Provide the [x, y] coordinate of the cell's center where the given text is located.  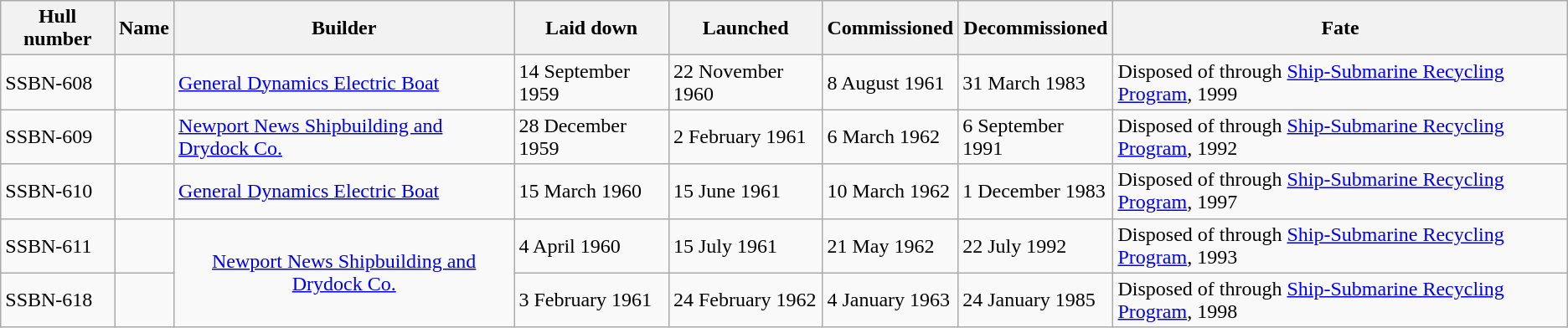
SSBN-618 [58, 300]
Disposed of through Ship-Submarine Recycling Program, 1997 [1340, 191]
SSBN-609 [58, 137]
28 December 1959 [591, 137]
SSBN-608 [58, 82]
15 March 1960 [591, 191]
Disposed of through Ship-Submarine Recycling Program, 1999 [1340, 82]
24 February 1962 [745, 300]
15 June 1961 [745, 191]
Disposed of through Ship-Submarine Recycling Program, 1992 [1340, 137]
10 March 1962 [890, 191]
6 March 1962 [890, 137]
14 September 1959 [591, 82]
Launched [745, 28]
6 September 1991 [1035, 137]
Disposed of through Ship-Submarine Recycling Program, 1993 [1340, 246]
24 January 1985 [1035, 300]
8 August 1961 [890, 82]
SSBN-611 [58, 246]
1 December 1983 [1035, 191]
Fate [1340, 28]
Laid down [591, 28]
Commissioned [890, 28]
Decommissioned [1035, 28]
3 February 1961 [591, 300]
Disposed of through Ship-Submarine Recycling Program, 1998 [1340, 300]
15 July 1961 [745, 246]
31 March 1983 [1035, 82]
2 February 1961 [745, 137]
Name [144, 28]
Builder [344, 28]
22 July 1992 [1035, 246]
Hull number [58, 28]
4 January 1963 [890, 300]
21 May 1962 [890, 246]
4 April 1960 [591, 246]
SSBN-610 [58, 191]
22 November 1960 [745, 82]
